Detect which cell encompasses the target text, then output its (X, Y) center coordinate. 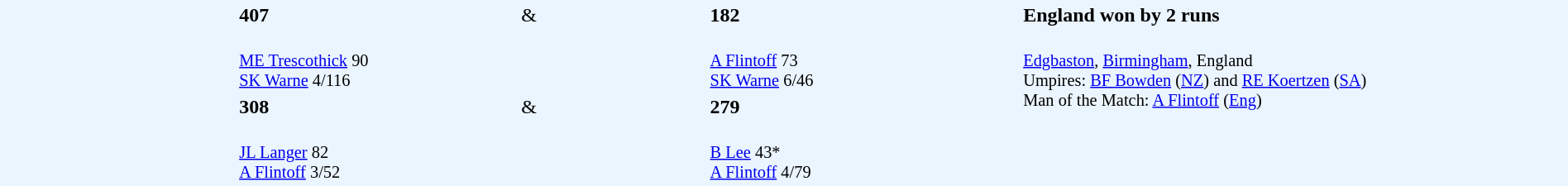
407 (378, 15)
B Lee 43* A Flintoff 4/79 (864, 152)
England won by 2 runs (1293, 15)
308 (378, 107)
JL Langer 82 A Flintoff 3/52 (378, 152)
Edgbaston, Birmingham, England Umpires: BF Bowden (NZ) and RE Koertzen (SA) Man of the Match: A Flintoff (Eng) (1293, 107)
A Flintoff 73 SK Warne 6/46 (864, 61)
279 (864, 107)
182 (864, 15)
ME Trescothick 90 SK Warne 4/116 (378, 61)
